Scan for the cell matching the given text and deliver its [x, y] coordinate at center. 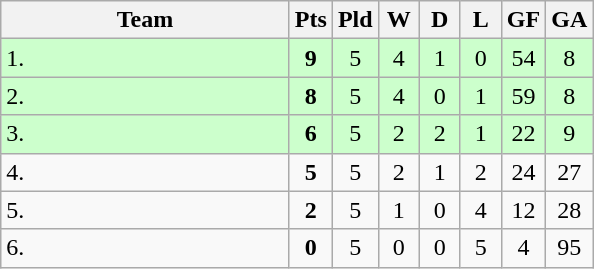
Pld [355, 20]
27 [570, 172]
4. [146, 172]
95 [570, 248]
24 [523, 172]
2. [146, 96]
GA [570, 20]
Pts [310, 20]
22 [523, 134]
12 [523, 210]
Team [146, 20]
3. [146, 134]
54 [523, 58]
6 [310, 134]
28 [570, 210]
L [480, 20]
D [440, 20]
W [398, 20]
GF [523, 20]
6. [146, 248]
1. [146, 58]
59 [523, 96]
5. [146, 210]
